For the text-containing cell, return its midpoint in [X, Y] coordinate format. 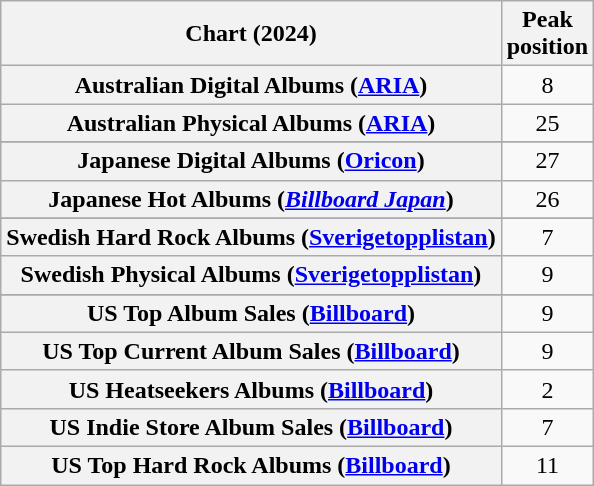
US Top Album Sales (Billboard) [251, 313]
US Top Hard Rock Albums (Billboard) [251, 465]
Australian Digital Albums (ARIA) [251, 85]
US Heatseekers Albums (Billboard) [251, 389]
US Top Current Album Sales (Billboard) [251, 351]
27 [547, 161]
25 [547, 123]
Chart (2024) [251, 34]
US Indie Store Album Sales (Billboard) [251, 427]
Japanese Hot Albums (Billboard Japan) [251, 199]
Swedish Hard Rock Albums (Sverigetopplistan) [251, 237]
Australian Physical Albums (ARIA) [251, 123]
Japanese Digital Albums (Oricon) [251, 161]
11 [547, 465]
2 [547, 389]
26 [547, 199]
Peakposition [547, 34]
8 [547, 85]
Swedish Physical Albums (Sverigetopplistan) [251, 275]
